Output the (X, Y) coordinate of the center of the cell containing the given text.  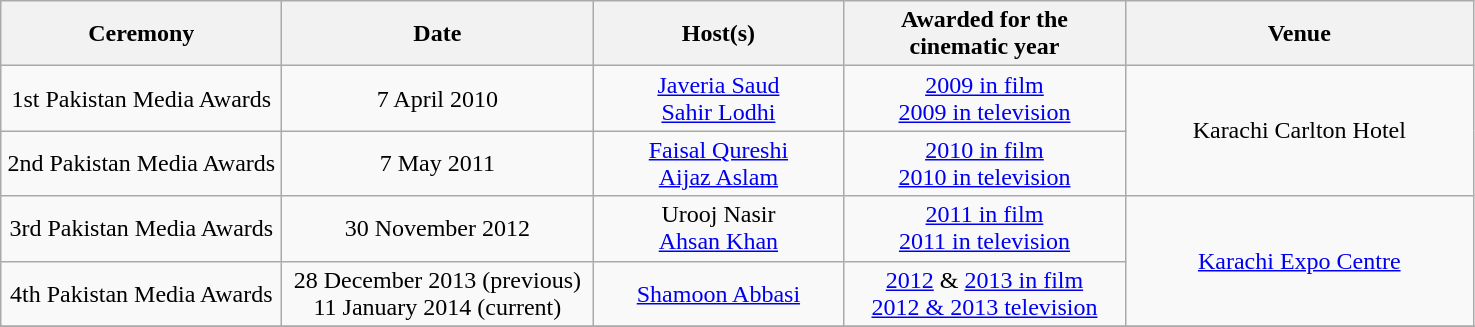
4th Pakistan Media Awards (142, 294)
2nd Pakistan Media Awards (142, 164)
2010 in film2010 in television (984, 164)
3rd Pakistan Media Awards (142, 228)
Karachi Carlton Hotel (1300, 131)
2011 in film2011 in television (984, 228)
Venue (1300, 34)
Date (438, 34)
Shamoon Abbasi (718, 294)
2012 & 2013 in film2012 & 2013 television (984, 294)
Ceremony (142, 34)
Host(s) (718, 34)
Faisal QureshiAijaz Aslam (718, 164)
7 May 2011 (438, 164)
Javeria SaudSahir Lodhi (718, 98)
7 April 2010 (438, 98)
2009 in film2009 in television (984, 98)
Urooj Nasir Ahsan Khan (718, 228)
30 November 2012 (438, 228)
28 December 2013 (previous)11 January 2014 (current) (438, 294)
Karachi Expo Centre (1300, 261)
Awarded for the cinematic year (984, 34)
1st Pakistan Media Awards (142, 98)
